Return [x, y] of the center of cell containing provided text 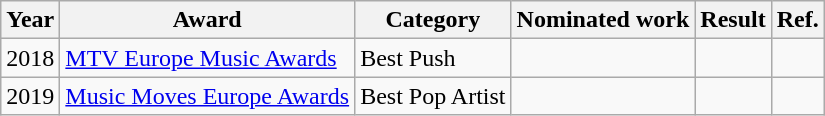
Category [433, 20]
Best Push [433, 58]
Nominated work [603, 20]
Result [733, 20]
Year [30, 20]
Award [208, 20]
2018 [30, 58]
Ref. [798, 20]
Best Pop Artist [433, 96]
MTV Europe Music Awards [208, 58]
Music Moves Europe Awards [208, 96]
2019 [30, 96]
